Locate the cell with the specified text and output its (x, y) center coordinate. 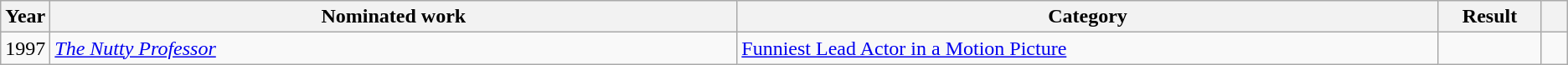
Year (25, 17)
The Nutty Professor (394, 48)
Category (1087, 17)
Result (1489, 17)
Funniest Lead Actor in a Motion Picture (1087, 48)
1997 (25, 48)
Nominated work (394, 17)
